Determine the [x, y] coordinate at the center of the cell enclosing the given text.  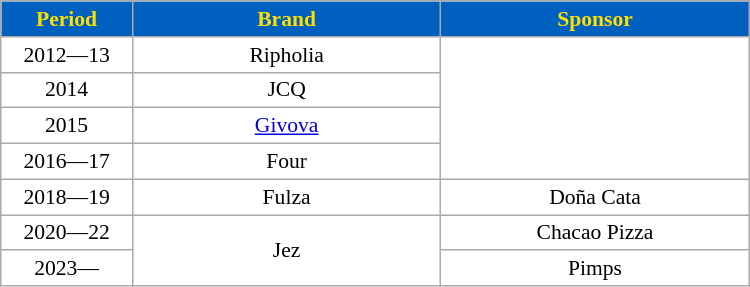
JCQ [286, 90]
Pimps [595, 268]
Fulza [286, 197]
Jez [286, 250]
Chacao Pizza [595, 232]
2018—19 [67, 197]
2014 [67, 90]
2012—13 [67, 54]
Four [286, 161]
2020—22 [67, 232]
Sponsor [595, 19]
2023— [67, 268]
Brand [286, 19]
2015 [67, 126]
2016—17 [67, 161]
Ripholia [286, 54]
Period [67, 19]
Givova [286, 126]
Doña Cata [595, 197]
